From the cell containing the given text, extract its center point as [X, Y] coordinate. 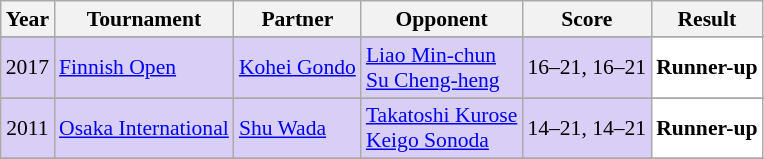
Finnish Open [144, 68]
Shu Wada [298, 128]
16–21, 16–21 [586, 68]
Result [706, 19]
2017 [28, 68]
14–21, 14–21 [586, 128]
Osaka International [144, 128]
Takatoshi Kurose Keigo Sonoda [442, 128]
Partner [298, 19]
Score [586, 19]
Year [28, 19]
Liao Min-chun Su Cheng-heng [442, 68]
Kohei Gondo [298, 68]
2011 [28, 128]
Opponent [442, 19]
Tournament [144, 19]
